Detect which cell encompasses the target text, then output its (x, y) center coordinate. 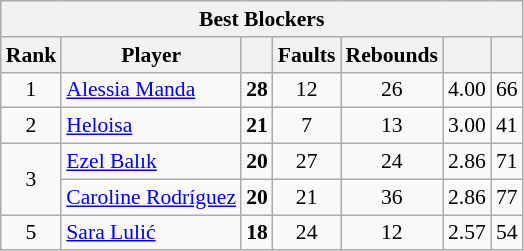
2 (32, 126)
36 (392, 197)
Rebounds (392, 55)
27 (307, 162)
28 (257, 90)
Best Blockers (262, 19)
66 (507, 90)
18 (257, 233)
2.57 (467, 233)
7 (307, 126)
41 (507, 126)
Faults (307, 55)
Player (151, 55)
Sara Lulić (151, 233)
77 (507, 197)
5 (32, 233)
54 (507, 233)
3.00 (467, 126)
13 (392, 126)
1 (32, 90)
Caroline Rodríguez (151, 197)
26 (392, 90)
Rank (32, 55)
Heloisa (151, 126)
3 (32, 180)
4.00 (467, 90)
71 (507, 162)
Alessia Manda (151, 90)
Ezel Balık (151, 162)
